Identify which cell holds the provided text, then report its (x, y) central coordinate. 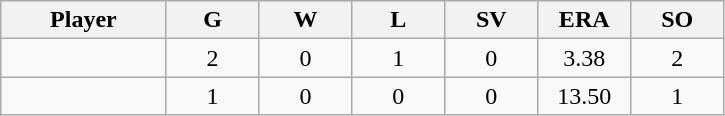
W (306, 20)
3.38 (584, 58)
Player (84, 20)
SO (678, 20)
ERA (584, 20)
L (398, 20)
SV (492, 20)
G (212, 20)
13.50 (584, 96)
